Return the (X, Y) coordinate for the center point of the cell that contains the specified text.  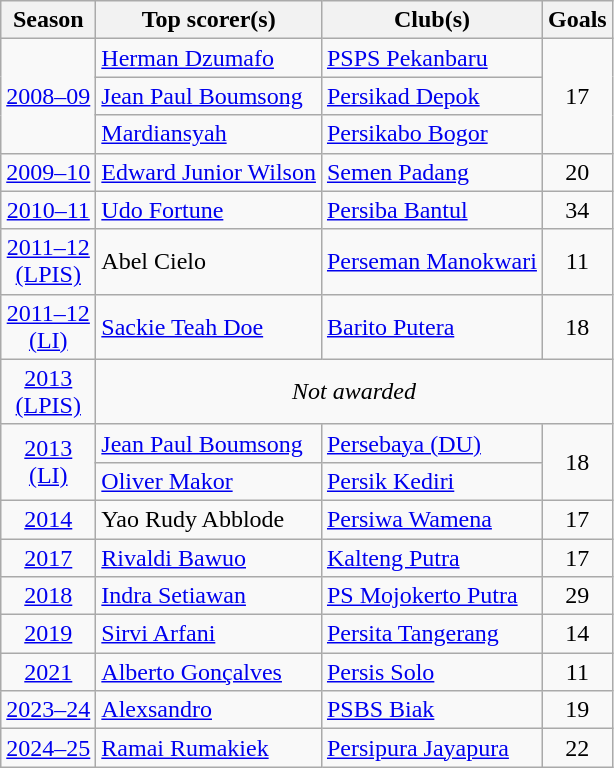
Persikad Depok (432, 96)
2019 (48, 634)
Persikabo Bogor (432, 134)
Persis Solo (432, 672)
Sirvi Arfani (209, 634)
Season (48, 20)
Abel Cielo (209, 262)
Persebaya (DU) (432, 443)
Club(s) (432, 20)
2014 (48, 519)
2013(LPIS) (48, 392)
Sackie Teah Doe (209, 326)
Barito Putera (432, 326)
PSBS Biak (432, 710)
2013(LI) (48, 462)
29 (577, 596)
2023–24 (48, 710)
Ramai Rumakiek (209, 748)
Perseman Manokwari (432, 262)
Persiba Bantul (432, 210)
2011–12(LI) (48, 326)
Herman Dzumafo (209, 58)
19 (577, 710)
Edward Junior Wilson (209, 172)
34 (577, 210)
Alberto Gonçalves (209, 672)
Kalteng Putra (432, 557)
2008–09 (48, 96)
2018 (48, 596)
PS Mojokerto Putra (432, 596)
2024–25 (48, 748)
Alexsandro (209, 710)
2021 (48, 672)
Rivaldi Bawuo (209, 557)
Top scorer(s) (209, 20)
2017 (48, 557)
22 (577, 748)
20 (577, 172)
Oliver Makor (209, 481)
Semen Padang (432, 172)
2011–12(LPIS) (48, 262)
Not awarded (354, 392)
Persiwa Wamena (432, 519)
Persik Kediri (432, 481)
Persipura Jayapura (432, 748)
Indra Setiawan (209, 596)
Udo Fortune (209, 210)
PSPS Pekanbaru (432, 58)
Goals (577, 20)
14 (577, 634)
2010–11 (48, 210)
2009–10 (48, 172)
Mardiansyah (209, 134)
Persita Tangerang (432, 634)
Yao Rudy Abblode (209, 519)
